Return the (x, y) coordinate for the center point of the cell that contains the specified text.  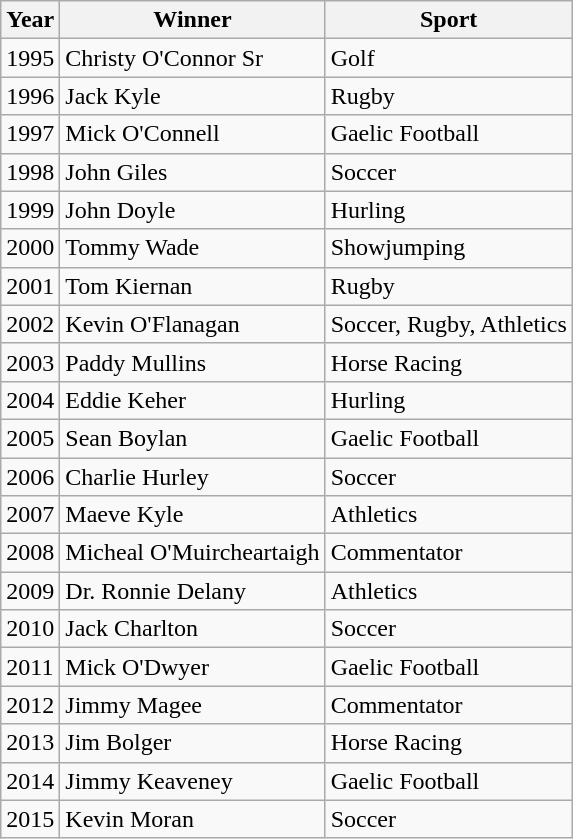
2006 (30, 477)
1997 (30, 134)
Year (30, 20)
Dr. Ronnie Delany (192, 591)
Christy O'Connor Sr (192, 58)
Jack Kyle (192, 96)
Charlie Hurley (192, 477)
1996 (30, 96)
Mick O'Dwyer (192, 667)
Maeve Kyle (192, 515)
2007 (30, 515)
2001 (30, 286)
2009 (30, 591)
Sport (448, 20)
Jimmy Keaveney (192, 781)
Soccer, Rugby, Athletics (448, 324)
Jim Bolger (192, 743)
2015 (30, 819)
Tommy Wade (192, 248)
Showjumping (448, 248)
Winner (192, 20)
Sean Boylan (192, 438)
John Giles (192, 172)
2004 (30, 400)
Micheal O'Muircheartaigh (192, 553)
2005 (30, 438)
1999 (30, 210)
Eddie Keher (192, 400)
1995 (30, 58)
2003 (30, 362)
2011 (30, 667)
Paddy Mullins (192, 362)
2000 (30, 248)
1998 (30, 172)
2002 (30, 324)
2010 (30, 629)
Golf (448, 58)
Mick O'Connell (192, 134)
Tom Kiernan (192, 286)
2014 (30, 781)
Kevin O'Flanagan (192, 324)
2012 (30, 705)
John Doyle (192, 210)
2013 (30, 743)
Kevin Moran (192, 819)
2008 (30, 553)
Jimmy Magee (192, 705)
Jack Charlton (192, 629)
